For the text-containing cell, return its midpoint in [X, Y] coordinate format. 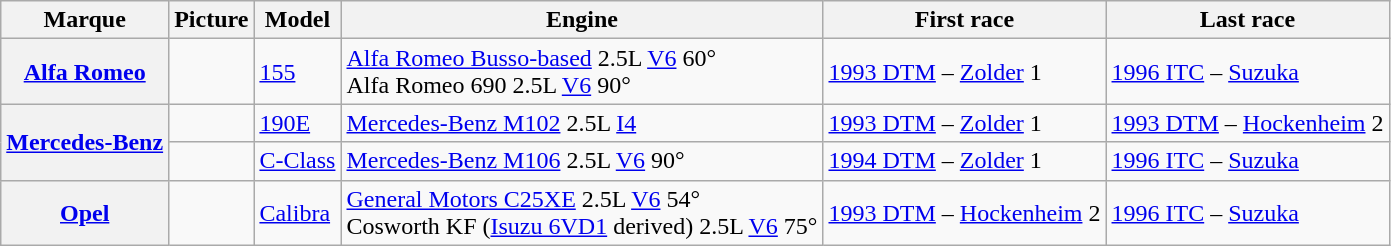
C-Class [298, 161]
Opel [85, 212]
Marque [85, 20]
1994 DTM – Zolder 1 [964, 161]
Engine [582, 20]
Mercedes-Benz M102 2.5L I4 [582, 123]
Model [298, 20]
General Motors C25XE 2.5L V6 54°Cosworth KF (Isuzu 6VD1 derived) 2.5L V6 75° [582, 212]
Picture [212, 20]
First race [964, 20]
Alfa Romeo [85, 72]
Calibra [298, 212]
Mercedes-Benz M106 2.5L V6 90° [582, 161]
Mercedes-Benz [85, 142]
190E [298, 123]
155 [298, 72]
Last race [1248, 20]
Alfa Romeo Busso-based 2.5L V6 60°Alfa Romeo 690 2.5L V6 90° [582, 72]
